Determine the [x, y] coordinate at the center of the cell enclosing the given text.  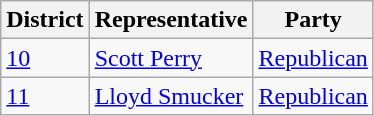
District [45, 20]
Party [313, 20]
Scott Perry [171, 58]
Representative [171, 20]
10 [45, 58]
Lloyd Smucker [171, 96]
11 [45, 96]
